Return [x, y] of the center of cell containing provided text 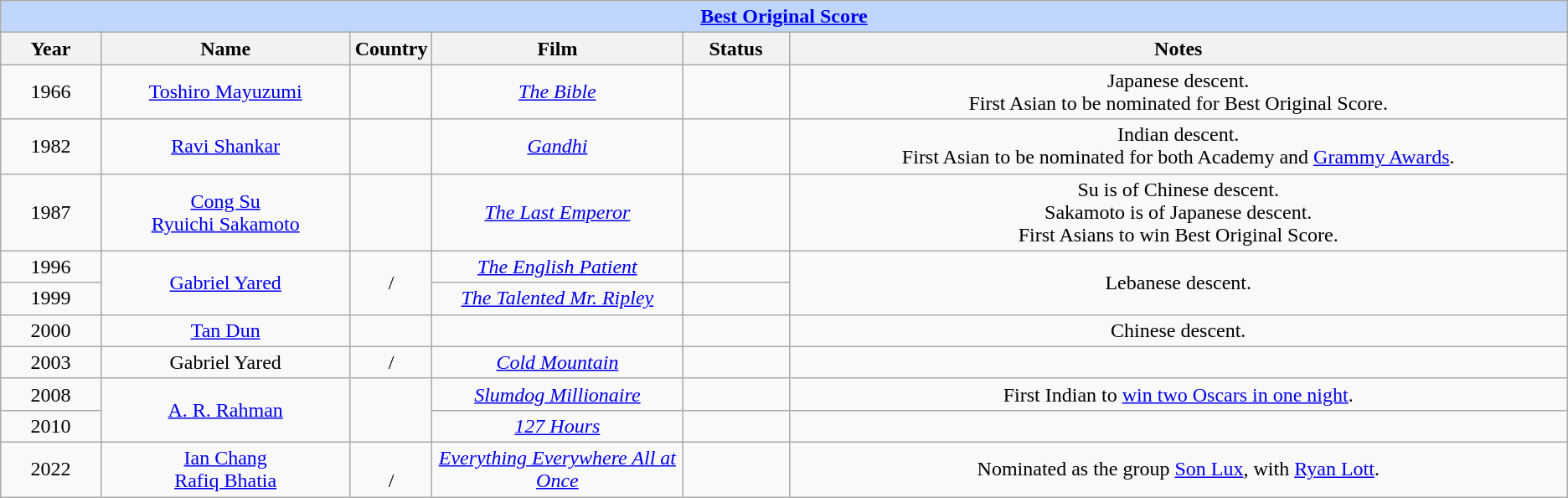
The Bible [558, 92]
1999 [50, 298]
127 Hours [558, 426]
Japanese descent.First Asian to be nominated for Best Original Score. [1178, 92]
1996 [50, 267]
Status [735, 49]
2010 [50, 426]
1987 [50, 212]
Gandhi [558, 146]
Notes [1178, 49]
2003 [50, 362]
2000 [50, 330]
The Talented Mr. Ripley [558, 298]
The Last Emperor [558, 212]
Tan Dun [225, 330]
1966 [50, 92]
Toshiro Mayuzumi [225, 92]
Ian ChangRafiq Bhatia [225, 469]
2022 [50, 469]
2008 [50, 394]
Cong SuRyuichi Sakamoto [225, 212]
Indian descent.First Asian to be nominated for both Academy and Grammy Awards. [1178, 146]
Name [225, 49]
Lebanese descent. [1178, 283]
The English Patient [558, 267]
First Indian to win two Oscars in one night. [1178, 394]
Year [50, 49]
Cold Mountain [558, 362]
Slumdog Millionaire [558, 394]
Best Original Score [784, 17]
Film [558, 49]
Chinese descent. [1178, 330]
Su is of Chinese descent.Sakamoto is of Japanese descent.First Asians to win Best Original Score. [1178, 212]
A. R. Rahman [225, 410]
Ravi Shankar [225, 146]
1982 [50, 146]
Nominated as the group Son Lux, with Ryan Lott. [1178, 469]
Country [391, 49]
Everything Everywhere All at Once [558, 469]
